Extract the (X, Y) coordinate from the center of the cell holding the provided text.  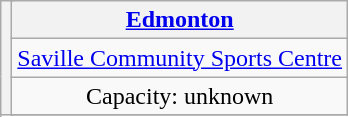
Edmonton (180, 20)
Saville Community Sports Centre (180, 58)
Capacity: unknown (180, 96)
